From the cell containing the given text, extract its center point as (x, y) coordinate. 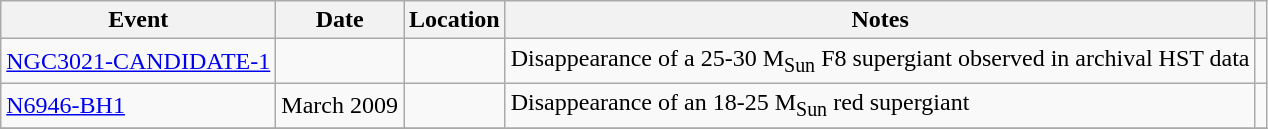
Location (455, 20)
N6946-BH1 (138, 105)
Date (340, 20)
Event (138, 20)
NGC3021-CANDIDATE-1 (138, 61)
Disappearance of an 18-25 MSun red supergiant (880, 105)
Notes (880, 20)
March 2009 (340, 105)
Disappearance of a 25-30 MSun F8 supergiant observed in archival HST data (880, 61)
